Locate the cell with the specified text and output its (X, Y) center coordinate. 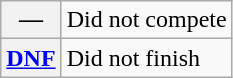
Did not finish (146, 58)
Did not compete (146, 20)
— (31, 20)
DNF (31, 58)
